Pinpoint the cell where the given text exists, returning its [x, y] midpoint coordinate. 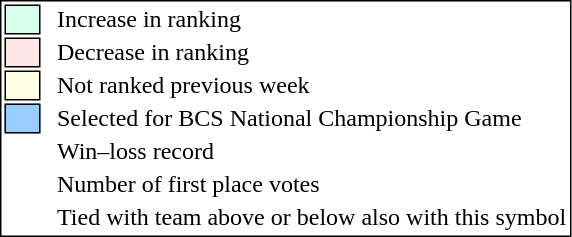
Increase in ranking [312, 19]
Win–loss record [312, 151]
Selected for BCS National Championship Game [312, 119]
Number of first place votes [312, 185]
Tied with team above or below also with this symbol [312, 217]
Not ranked previous week [312, 85]
Decrease in ranking [312, 53]
